From the cell containing the given text, extract its center point as (X, Y) coordinate. 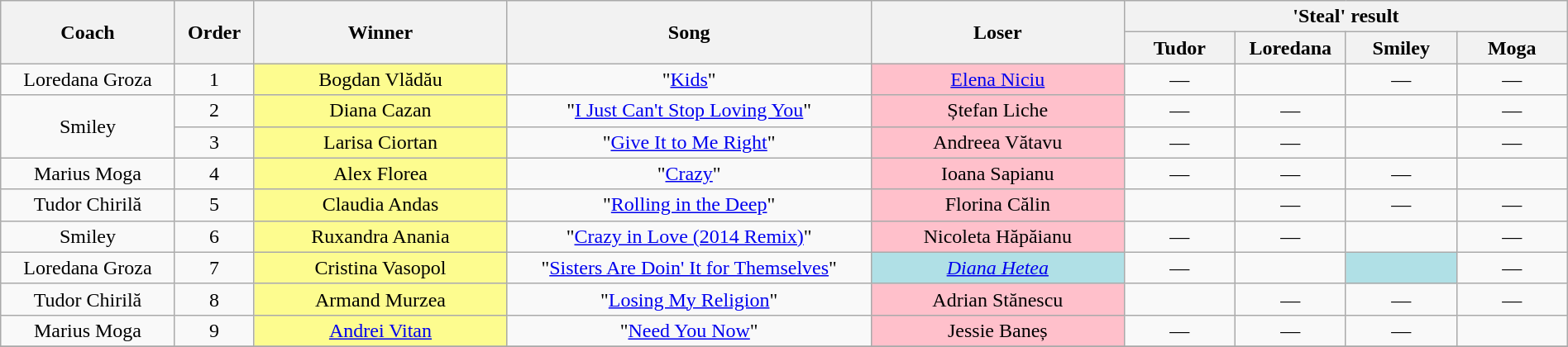
Ștefan Liche (997, 111)
Larisa Ciortan (380, 142)
Winner (380, 32)
"Rolling in the Deep" (689, 205)
"Need You Now" (689, 330)
6 (214, 236)
Nicoleta Hăpăianu (997, 236)
Adrian Stănescu (997, 299)
Ruxandra Anania (380, 236)
Cristina Vasopol (380, 268)
Diana Cazan (380, 111)
1 (214, 79)
8 (214, 299)
"Crazy" (689, 173)
'Steal' result (1346, 17)
"Sisters Are Doin' It for Themselves" (689, 268)
2 (214, 111)
Coach (88, 32)
3 (214, 142)
Song (689, 32)
"Give It to Me Right" (689, 142)
Ioana Sapianu (997, 173)
Diana Hetea (997, 268)
9 (214, 330)
"Kids" (689, 79)
Jessie Baneș (997, 330)
5 (214, 205)
"I Just Can't Stop Loving You" (689, 111)
Armand Murzea (380, 299)
7 (214, 268)
Elena Niciu (997, 79)
Tudor (1179, 48)
4 (214, 173)
Andrei Vitan (380, 330)
Loser (997, 32)
"Losing My Religion" (689, 299)
Florina Călin (997, 205)
Bogdan Vlădău (380, 79)
Alex Florea (380, 173)
Andreea Vătavu (997, 142)
Moga (1512, 48)
Order (214, 32)
"Crazy in Love (2014 Remix)" (689, 236)
Claudia Andas (380, 205)
Loredana (1290, 48)
